Extract the [x, y] coordinate from the center of the cell holding the provided text.  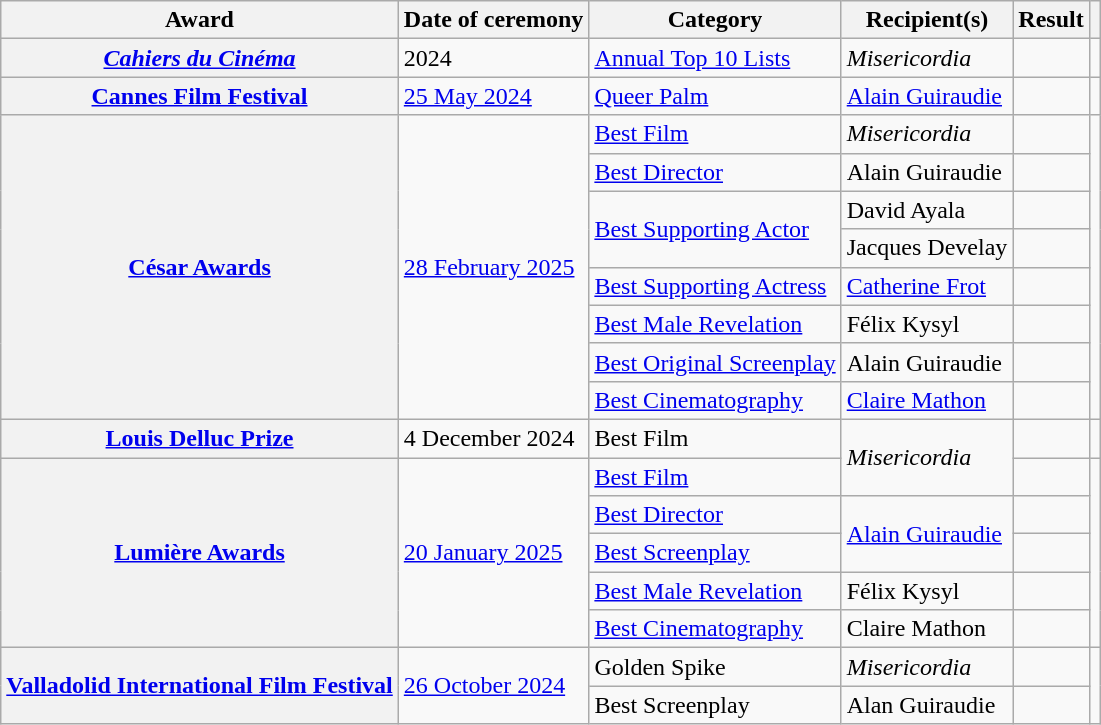
Best Supporting Actress [715, 286]
Recipient(s) [927, 20]
Best Original Screenplay [715, 362]
Lumière Awards [200, 553]
Best Supporting Actor [715, 229]
Cannes Film Festival [200, 96]
Award [200, 20]
César Awards [200, 267]
Louis Delluc Prize [200, 438]
Valladolid International Film Festival [200, 686]
Result [1051, 20]
28 February 2025 [494, 267]
Jacques Develay [927, 248]
Queer Palm [715, 96]
Category [715, 20]
26 October 2024 [494, 686]
Catherine Frot [927, 286]
Annual Top 10 Lists [715, 58]
Date of ceremony [494, 20]
25 May 2024 [494, 96]
Alan Guiraudie [927, 705]
4 December 2024 [494, 438]
20 January 2025 [494, 553]
David Ayala [927, 210]
Cahiers du Cinéma [200, 58]
2024 [494, 58]
Golden Spike [715, 667]
